Return [X, Y] of the center of cell containing provided text 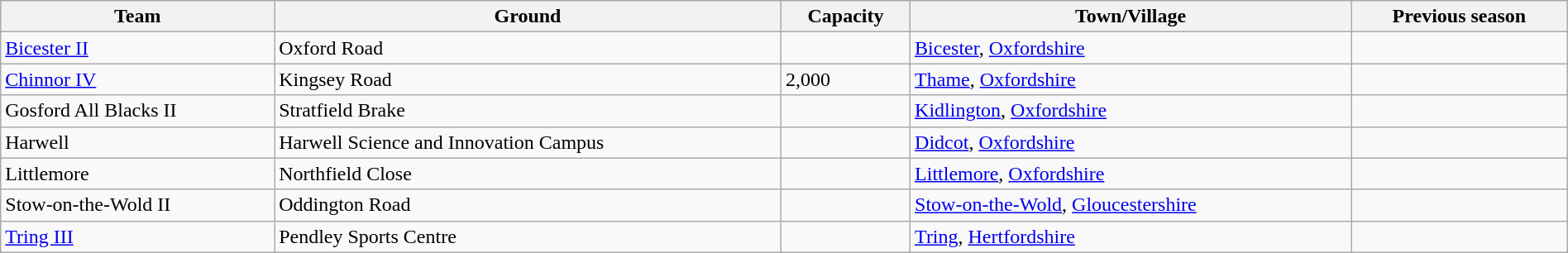
Capacity [845, 17]
Didcot, Oxfordshire [1131, 142]
Harwell Science and Innovation Campus [528, 142]
Kidlington, Oxfordshire [1131, 111]
Tring, Hertfordshire [1131, 236]
Thame, Oxfordshire [1131, 79]
Pendley Sports Centre [528, 236]
Oddington Road [528, 205]
Gosford All Blacks II [137, 111]
Kingsey Road [528, 79]
Town/Village [1131, 17]
Bicester, Oxfordshire [1131, 48]
Stow-on-the-Wold II [137, 205]
Littlemore, Oxfordshire [1131, 174]
Bicester II [137, 48]
Harwell [137, 142]
Ground [528, 17]
Oxford Road [528, 48]
Stratfield Brake [528, 111]
Northfield Close [528, 174]
2,000 [845, 79]
Tring III [137, 236]
Chinnor IV [137, 79]
Stow-on-the-Wold, Gloucestershire [1131, 205]
Littlemore [137, 174]
Team [137, 17]
Previous season [1460, 17]
